For the text-containing cell, return its midpoint in [X, Y] coordinate format. 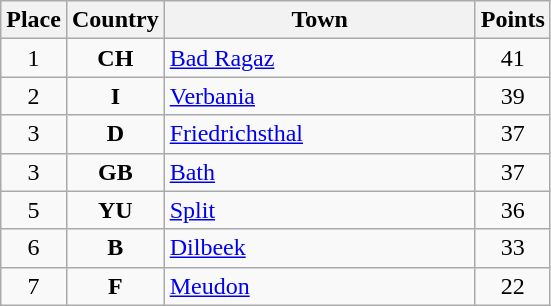
Country [115, 20]
1 [34, 58]
5 [34, 210]
D [115, 134]
Town [320, 20]
36 [512, 210]
I [115, 96]
YU [115, 210]
Meudon [320, 286]
39 [512, 96]
41 [512, 58]
Dilbeek [320, 248]
F [115, 286]
Friedrichsthal [320, 134]
Points [512, 20]
Split [320, 210]
22 [512, 286]
GB [115, 172]
B [115, 248]
Place [34, 20]
CH [115, 58]
Bad Ragaz [320, 58]
2 [34, 96]
7 [34, 286]
6 [34, 248]
33 [512, 248]
Bath [320, 172]
Verbania [320, 96]
